Output the [X, Y] coordinate of the center of the cell containing the given text.  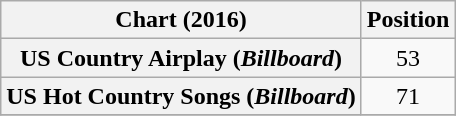
US Country Airplay (Billboard) [181, 58]
53 [408, 58]
71 [408, 96]
Position [408, 20]
Chart (2016) [181, 20]
US Hot Country Songs (Billboard) [181, 96]
